Scan for the cell matching the given text and deliver its (x, y) coordinate at center. 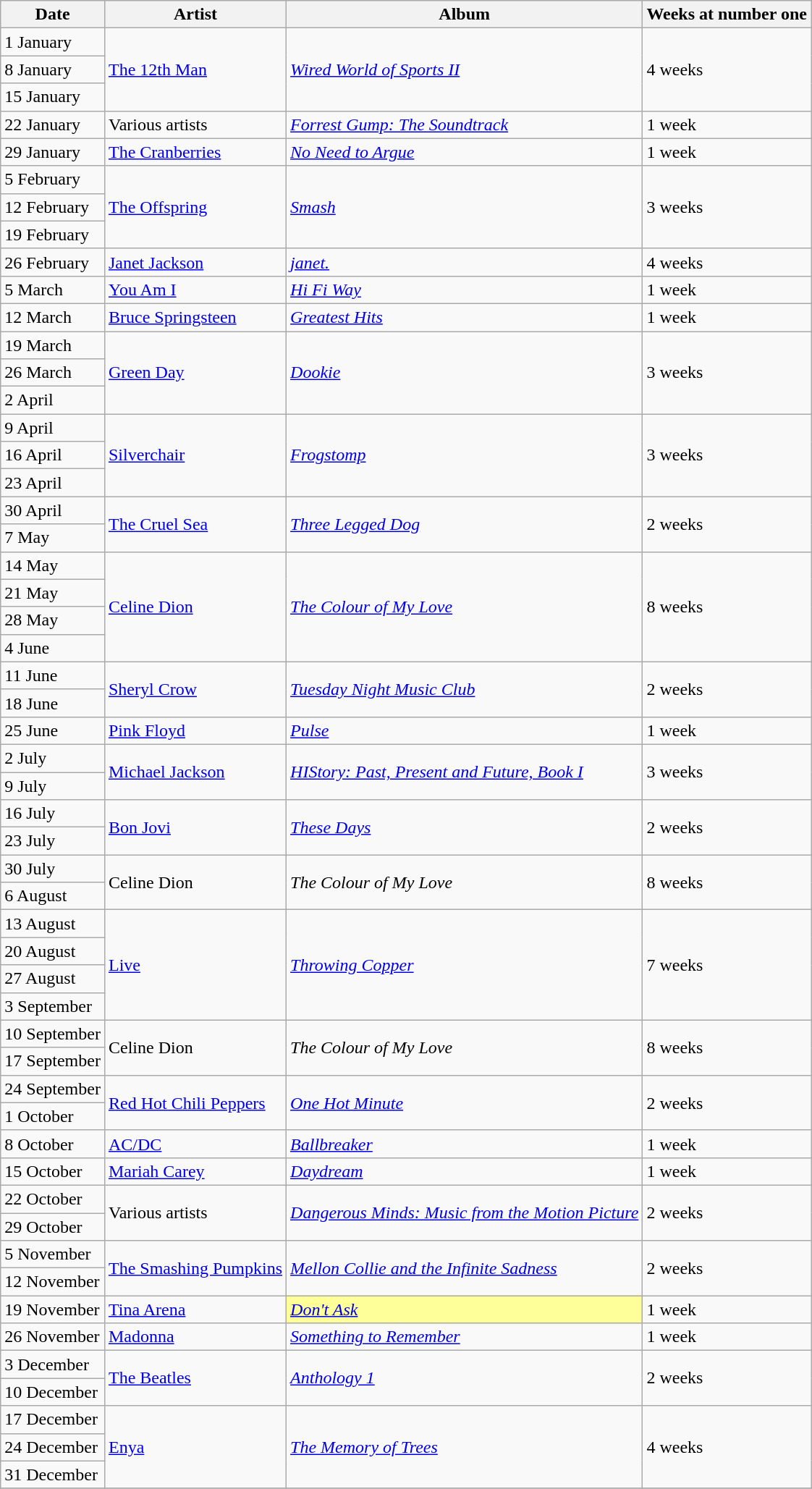
30 April (53, 510)
Hi Fi Way (465, 290)
Smash (465, 207)
Throwing Copper (465, 965)
2 July (53, 758)
9 July (53, 785)
26 February (53, 262)
Bruce Springsteen (195, 317)
31 December (53, 1475)
12 February (53, 207)
29 October (53, 1227)
23 April (53, 483)
25 June (53, 730)
1 October (53, 1116)
17 September (53, 1061)
22 January (53, 125)
Green Day (195, 373)
2 April (53, 400)
No Need to Argue (465, 152)
Red Hot Chili Peppers (195, 1102)
Mariah Carey (195, 1171)
13 August (53, 924)
The Offspring (195, 207)
The Cruel Sea (195, 524)
19 March (53, 345)
Janet Jackson (195, 262)
AC/DC (195, 1144)
You Am I (195, 290)
The Beatles (195, 1378)
5 February (53, 180)
8 October (53, 1144)
Don't Ask (465, 1309)
3 September (53, 1006)
10 December (53, 1392)
23 July (53, 841)
The Smashing Pumpkins (195, 1268)
16 April (53, 455)
Date (53, 14)
Madonna (195, 1337)
7 May (53, 538)
Daydream (465, 1171)
Pulse (465, 730)
Forrest Gump: The Soundtrack (465, 125)
22 October (53, 1199)
5 November (53, 1254)
Sheryl Crow (195, 689)
16 July (53, 814)
18 June (53, 703)
Something to Remember (465, 1337)
17 December (53, 1420)
27 August (53, 979)
The Memory of Trees (465, 1447)
20 August (53, 951)
Pink Floyd (195, 730)
24 December (53, 1447)
Wired World of Sports II (465, 69)
One Hot Minute (465, 1102)
Bon Jovi (195, 827)
9 April (53, 428)
Dookie (465, 373)
Album (465, 14)
Dangerous Minds: Music from the Motion Picture (465, 1212)
15 October (53, 1171)
Artist (195, 14)
14 May (53, 565)
The 12th Man (195, 69)
These Days (465, 827)
Weeks at number one (727, 14)
15 January (53, 97)
26 March (53, 373)
12 March (53, 317)
1 January (53, 42)
Mellon Collie and the Infinite Sadness (465, 1268)
Frogstomp (465, 455)
janet. (465, 262)
28 May (53, 620)
26 November (53, 1337)
7 weeks (727, 965)
11 June (53, 675)
Tuesday Night Music Club (465, 689)
Michael Jackson (195, 772)
19 February (53, 235)
Enya (195, 1447)
The Cranberries (195, 152)
29 January (53, 152)
Anthology 1 (465, 1378)
4 June (53, 648)
24 September (53, 1089)
Live (195, 965)
Greatest Hits (465, 317)
19 November (53, 1309)
Three Legged Dog (465, 524)
Tina Arena (195, 1309)
HIStory: Past, Present and Future, Book I (465, 772)
6 August (53, 896)
8 January (53, 69)
Silverchair (195, 455)
5 March (53, 290)
3 December (53, 1364)
21 May (53, 593)
12 November (53, 1282)
10 September (53, 1034)
30 July (53, 869)
Ballbreaker (465, 1144)
